Locate the cell with the specified text and output its (x, y) center coordinate. 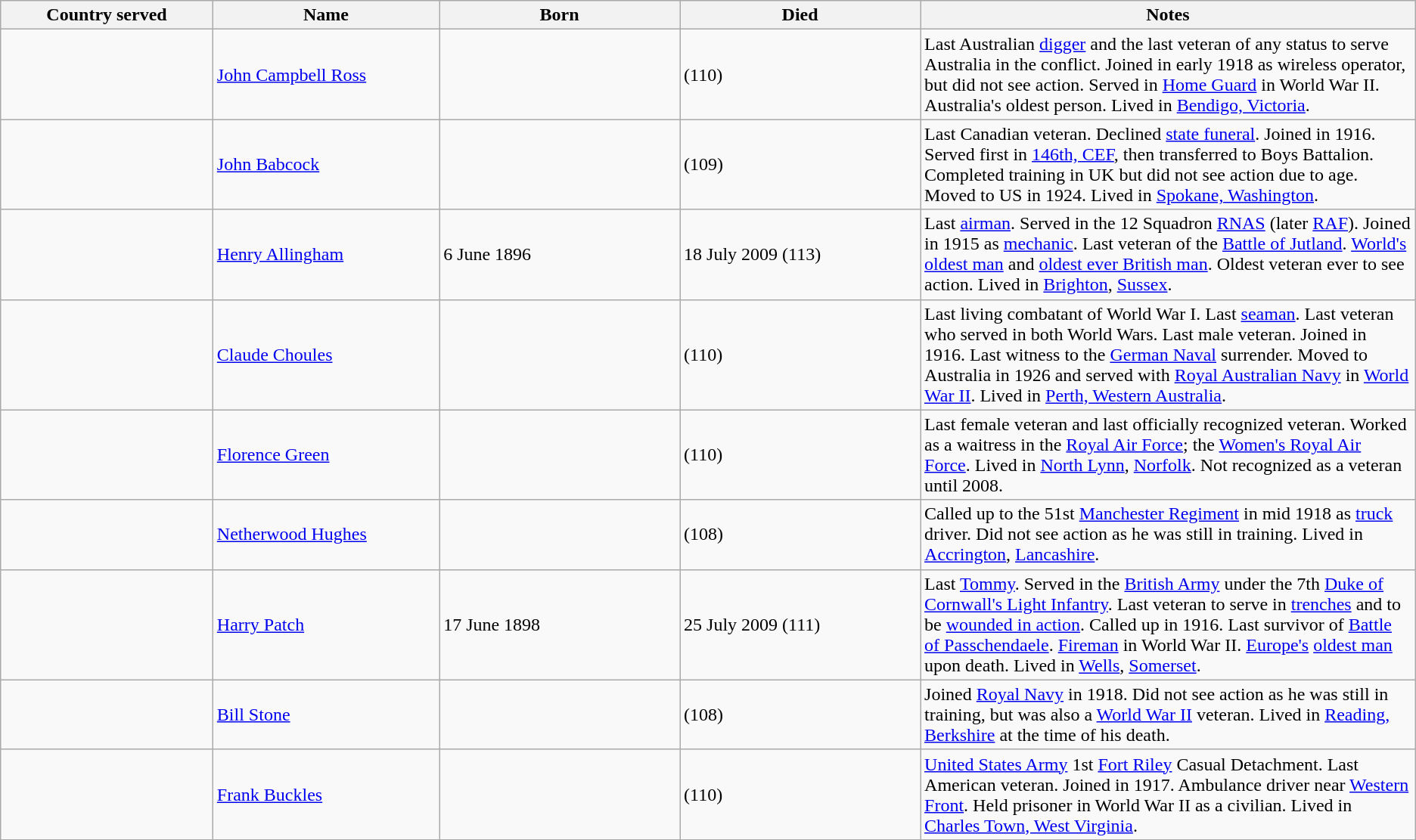
Harry Patch (325, 625)
Name (325, 15)
25 July 2009 (111) (800, 625)
Claude Choules (325, 355)
(109) (800, 165)
18 July 2009 (113) (800, 254)
Bill Stone (325, 714)
Frank Buckles (325, 794)
Notes (1168, 15)
Died (800, 15)
6 June 1896 (560, 254)
17 June 1898 (560, 625)
Florence Green (325, 455)
John Babcock (325, 165)
Henry Allingham (325, 254)
Country served (107, 15)
John Campbell Ross (325, 74)
Netherwood Hughes (325, 535)
Born (560, 15)
